Provide the (x, y) coordinate of the cell's center where the given text is located.  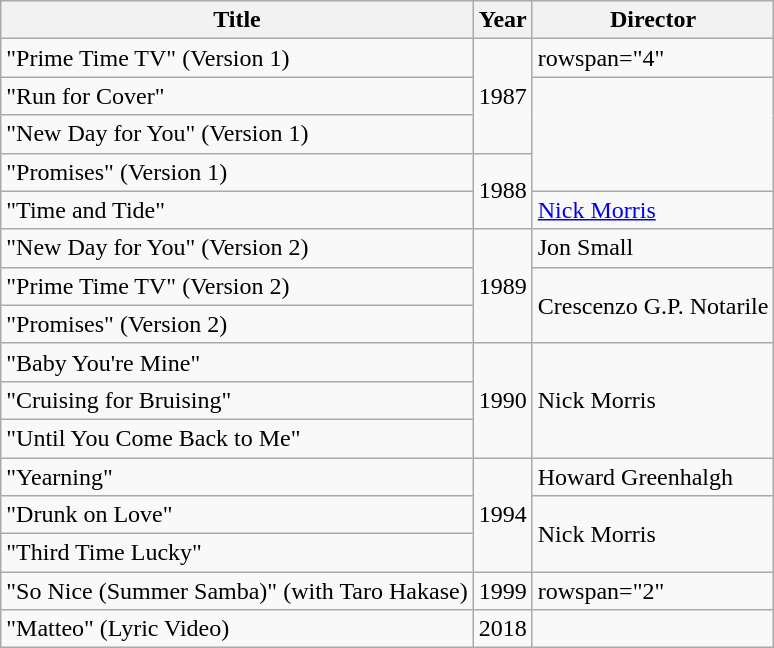
"Drunk on Love" (237, 515)
"Promises" (Version 2) (237, 324)
1994 (502, 515)
"Promises" (Version 1) (237, 172)
Jon Small (653, 248)
rowspan="2" (653, 591)
Howard Greenhalgh (653, 477)
"So Nice (Summer Samba)" (with Taro Hakase) (237, 591)
1989 (502, 286)
Year (502, 20)
"Prime Time TV" (Version 1) (237, 58)
rowspan="4" (653, 58)
1990 (502, 400)
1987 (502, 96)
1999 (502, 591)
"Third Time Lucky" (237, 553)
Title (237, 20)
Director (653, 20)
"Until You Come Back to Me" (237, 438)
"Prime Time TV" (Version 2) (237, 286)
"Matteo" (Lyric Video) (237, 629)
"New Day for You" (Version 1) (237, 134)
Crescenzo G.P. Notarile (653, 305)
2018 (502, 629)
"Run for Cover" (237, 96)
"Yearning" (237, 477)
1988 (502, 191)
"New Day for You" (Version 2) (237, 248)
"Baby You're Mine" (237, 362)
"Cruising for Bruising" (237, 400)
"Time and Tide" (237, 210)
